Find where the given text appears and provide that cell's center as [X, Y] coordinate. 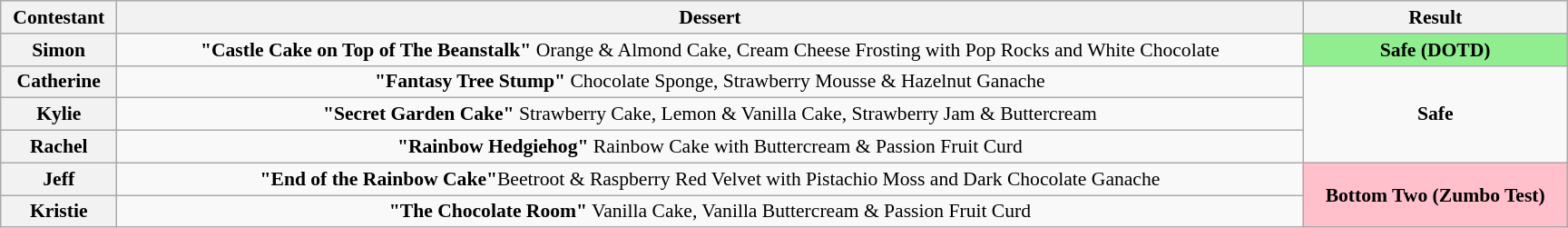
Contestant [59, 17]
Rachel [59, 147]
Jeff [59, 179]
Safe (DOTD) [1436, 50]
"Fantasy Tree Stump" Chocolate Sponge, Strawberry Mousse & Hazelnut Ganache [710, 82]
"The Chocolate Room" Vanilla Cake, Vanilla Buttercream & Passion Fruit Curd [710, 212]
Dessert [710, 17]
Safe [1436, 114]
Result [1436, 17]
Kristie [59, 212]
"Castle Cake on Top of The Beanstalk" Orange & Almond Cake, Cream Cheese Frosting with Pop Rocks and White Chocolate [710, 50]
"Secret Garden Cake" Strawberry Cake, Lemon & Vanilla Cake, Strawberry Jam & Buttercream [710, 114]
Kylie [59, 114]
"End of the Rainbow Cake"Beetroot & Raspberry Red Velvet with Pistachio Moss and Dark Chocolate Ganache [710, 179]
Simon [59, 50]
Bottom Two (Zumbo Test) [1436, 194]
Catherine [59, 82]
"Rainbow Hedgiehog" Rainbow Cake with Buttercream & Passion Fruit Curd [710, 147]
